Scan for the cell matching the given text and deliver its (x, y) coordinate at center. 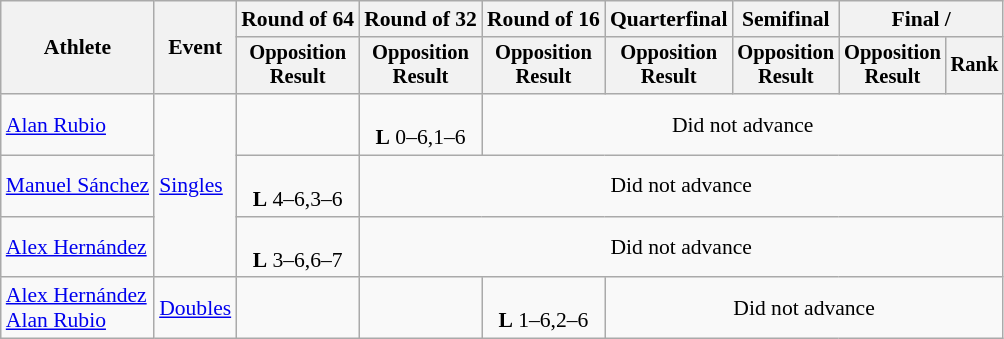
Quarterfinal (669, 19)
Alan Rubio (78, 124)
Final / (921, 19)
Alex Hernández (78, 248)
Singles (195, 186)
Round of 64 (298, 19)
Rank (975, 66)
Doubles (195, 308)
Semifinal (786, 19)
L 1–6,2–6 (544, 308)
Athlete (78, 48)
L 4–6,3–6 (298, 186)
L 3–6,6–7 (298, 248)
Round of 32 (420, 19)
L 0–6,1–6 (420, 124)
Alex HernándezAlan Rubio (78, 308)
Manuel Sánchez (78, 186)
Round of 16 (544, 19)
Event (195, 48)
